Find where the given text appears and provide that cell's center as (x, y) coordinate. 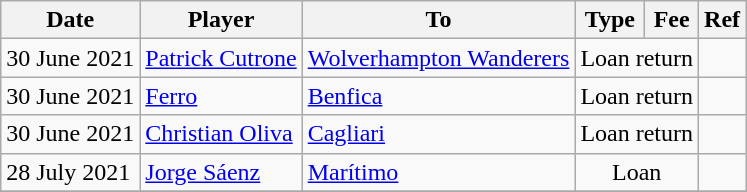
28 July 2021 (70, 172)
Loan (637, 172)
Date (70, 20)
Cagliari (438, 134)
Player (221, 20)
Ferro (221, 96)
Type (610, 20)
Jorge Sáenz (221, 172)
To (438, 20)
Wolverhampton Wanderers (438, 58)
Christian Oliva (221, 134)
Benfica (438, 96)
Patrick Cutrone (221, 58)
Fee (672, 20)
Ref (722, 20)
Marítimo (438, 172)
